Provide the [x, y] coordinate of the cell's center where the given text is located.  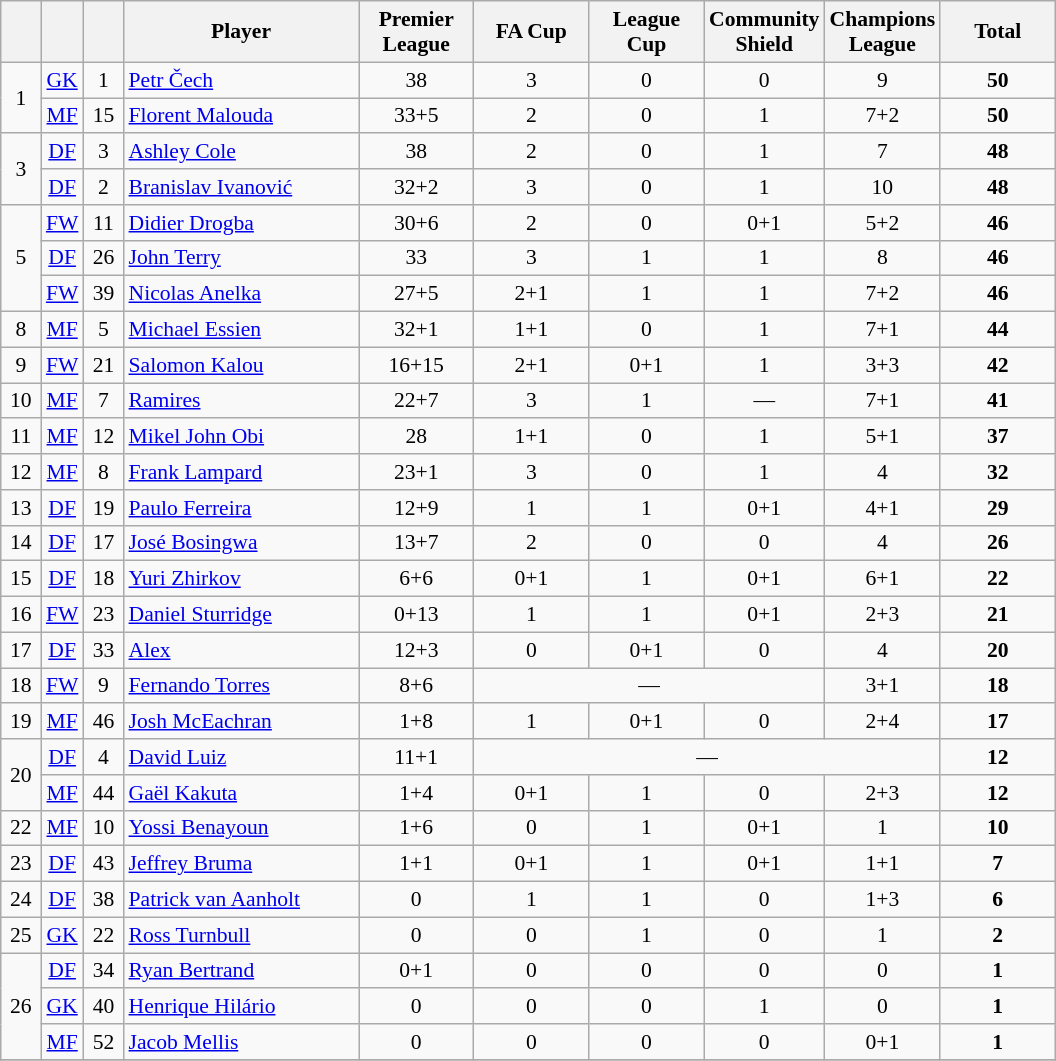
28 [416, 437]
13+7 [416, 543]
Alex [242, 650]
42 [998, 365]
1+6 [416, 828]
Champions League [882, 32]
Branislav Ivanović [242, 187]
30+6 [416, 223]
1+8 [416, 722]
22+7 [416, 401]
33+5 [416, 116]
David Luiz [242, 757]
3+1 [882, 686]
14 [21, 543]
16 [21, 615]
5+1 [882, 437]
1+4 [416, 793]
Frank Lampard [242, 472]
Ramires [242, 401]
Petr Čech [242, 80]
Josh McEachran [242, 722]
12+3 [416, 650]
40 [103, 1007]
FA Cup [532, 32]
Mikel John Obi [242, 437]
Ashley Cole [242, 152]
1+3 [882, 900]
John Terry [242, 258]
Patrick van Aanholt [242, 900]
Florent Malouda [242, 116]
0+13 [416, 615]
37 [998, 437]
41 [998, 401]
12+9 [416, 508]
32 [998, 472]
José Bosingwa [242, 543]
13 [21, 508]
Ryan Bertrand [242, 971]
6+1 [882, 579]
6+6 [416, 579]
27+5 [416, 294]
Jeffrey Bruma [242, 864]
Total [998, 32]
Yossi Benayoun [242, 828]
Gaël Kakuta [242, 793]
43 [103, 864]
5+2 [882, 223]
Jacob Mellis [242, 1042]
Paulo Ferreira [242, 508]
Premier League [416, 32]
Salomon Kalou [242, 365]
25 [21, 935]
Yuri Zhirkov [242, 579]
11+1 [416, 757]
Didier Drogba [242, 223]
3+3 [882, 365]
23+1 [416, 472]
Henrique Hilário [242, 1007]
34 [103, 971]
8+6 [416, 686]
Fernando Torres [242, 686]
29 [998, 508]
Community Shield [764, 32]
16+15 [416, 365]
39 [103, 294]
Player [242, 32]
Nicolas Anelka [242, 294]
2+4 [882, 722]
32+2 [416, 187]
32+1 [416, 330]
League Cup [646, 32]
Michael Essien [242, 330]
24 [21, 900]
6 [998, 900]
52 [103, 1042]
Ross Turnbull [242, 935]
4+1 [882, 508]
Daniel Sturridge [242, 615]
